Output the [x, y] coordinate of the center of the cell containing the given text.  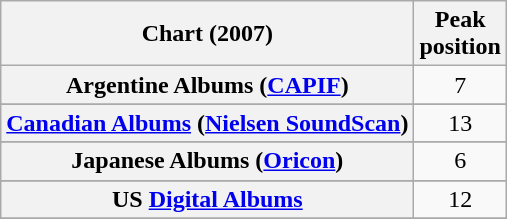
US Digital Albums [208, 199]
Canadian Albums (Nielsen SoundScan) [208, 123]
6 [460, 161]
Japanese Albums (Oricon) [208, 161]
7 [460, 85]
Argentine Albums (CAPIF) [208, 85]
Chart (2007) [208, 34]
13 [460, 123]
Peakposition [460, 34]
12 [460, 199]
